Extract the [x, y] coordinate from the center of the cell holding the provided text.  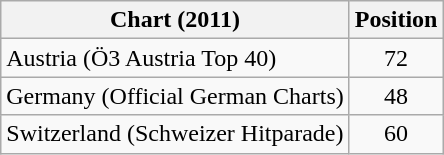
Position [396, 20]
Germany (Official German Charts) [175, 96]
Switzerland (Schweizer Hitparade) [175, 134]
60 [396, 134]
72 [396, 58]
Austria (Ö3 Austria Top 40) [175, 58]
Chart (2011) [175, 20]
48 [396, 96]
